Scan for the cell matching the given text and deliver its (X, Y) coordinate at center. 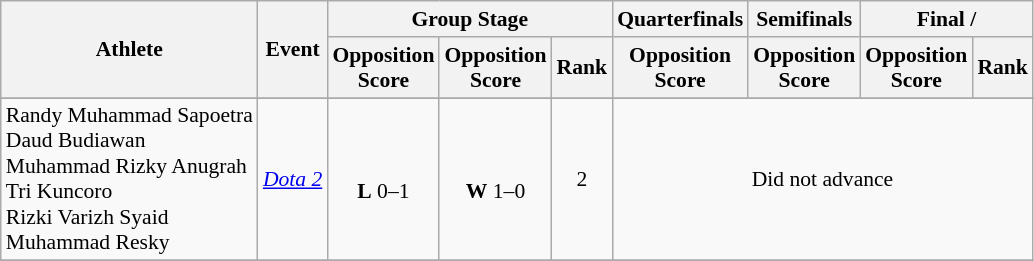
Event (292, 50)
Quarterfinals (680, 19)
L 0–1 (383, 180)
2 (582, 180)
Semifinals (804, 19)
Group Stage (470, 19)
W 1–0 (495, 180)
Athlete (130, 50)
Dota 2 (292, 180)
Randy Muhammad SapoetraDaud BudiawanMuhammad Rizky AnugrahTri KuncoroRizki Varizh SyaidMuhammad Resky (130, 180)
Did not advance (822, 180)
Final / (946, 19)
